Capture the cell that displays the provided text and extract its [x, y] central coordinate. 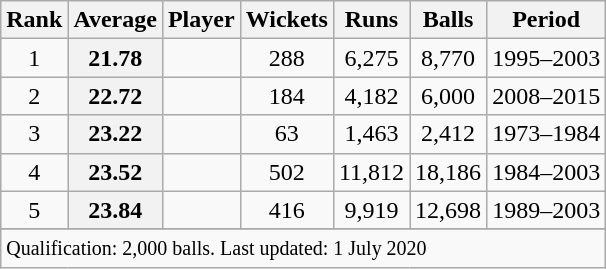
18,186 [448, 172]
23.84 [116, 210]
184 [286, 96]
22.72 [116, 96]
502 [286, 172]
2008–2015 [546, 96]
1 [34, 58]
Rank [34, 20]
1984–2003 [546, 172]
8,770 [448, 58]
4,182 [371, 96]
2,412 [448, 134]
23.52 [116, 172]
21.78 [116, 58]
12,698 [448, 210]
6,275 [371, 58]
1973–1984 [546, 134]
Runs [371, 20]
6,000 [448, 96]
11,812 [371, 172]
5 [34, 210]
1,463 [371, 134]
4 [34, 172]
1995–2003 [546, 58]
63 [286, 134]
1989–2003 [546, 210]
2 [34, 96]
Wickets [286, 20]
Player [201, 20]
Average [116, 20]
288 [286, 58]
Balls [448, 20]
23.22 [116, 134]
416 [286, 210]
Qualification: 2,000 balls. Last updated: 1 July 2020 [304, 248]
3 [34, 134]
9,919 [371, 210]
Period [546, 20]
